Scan for the cell matching the given text and deliver its (X, Y) coordinate at center. 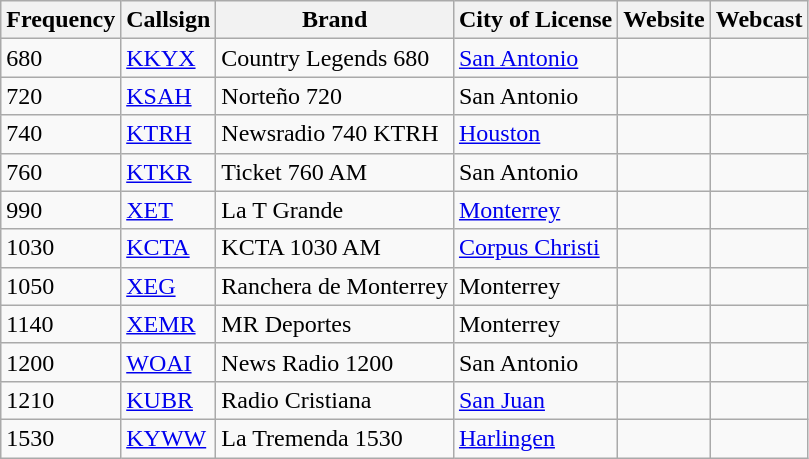
Ranchera de Monterrey (335, 286)
KCTA 1030 AM (335, 248)
760 (61, 172)
1200 (61, 362)
MR Deportes (335, 324)
Frequency (61, 20)
Norteño 720 (335, 96)
1140 (61, 324)
Country Legends 680 (335, 58)
WOAI (168, 362)
XEG (168, 286)
Callsign (168, 20)
1030 (61, 248)
Radio Cristiana (335, 400)
La Tremenda 1530 (335, 438)
740 (61, 134)
City of License (535, 20)
XEMR (168, 324)
1050 (61, 286)
Newsradio 740 KTRH (335, 134)
Harlingen (535, 438)
KCTA (168, 248)
KTRH (168, 134)
680 (61, 58)
News Radio 1200 (335, 362)
KUBR (168, 400)
Corpus Christi (535, 248)
XET (168, 210)
Houston (535, 134)
720 (61, 96)
1530 (61, 438)
990 (61, 210)
KKYX (168, 58)
KTKR (168, 172)
Brand (335, 20)
KYWW (168, 438)
Webcast (759, 20)
Ticket 760 AM (335, 172)
San Juan (535, 400)
Website (664, 20)
KSAH (168, 96)
La T Grande (335, 210)
1210 (61, 400)
